Pinpoint the cell where the given text exists, returning its (X, Y) midpoint coordinate. 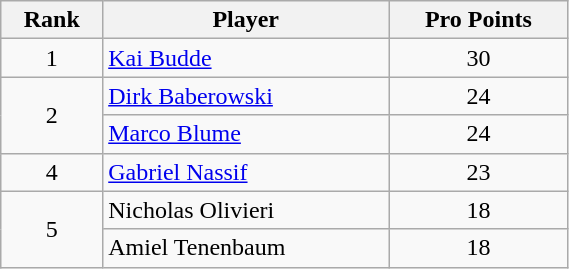
Dirk Baberowski (246, 96)
Gabriel Nassif (246, 172)
Rank (52, 20)
Kai Budde (246, 58)
4 (52, 172)
Player (246, 20)
Nicholas Olivieri (246, 210)
1 (52, 58)
2 (52, 115)
Marco Blume (246, 134)
Pro Points (478, 20)
Amiel Tenenbaum (246, 248)
5 (52, 229)
30 (478, 58)
23 (478, 172)
